Search for the cell housing the specified text and yield its [x, y] center coordinate. 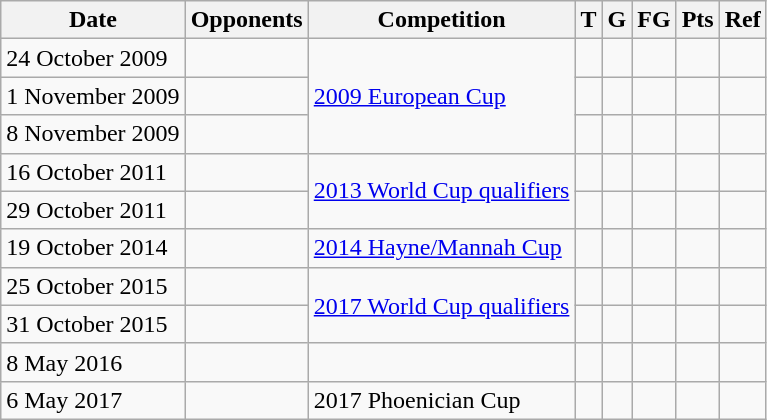
19 October 2014 [93, 248]
2013 World Cup qualifiers [442, 191]
16 October 2011 [93, 172]
1 November 2009 [93, 96]
FG [654, 20]
T [588, 20]
Competition [442, 20]
2017 World Cup qualifiers [442, 305]
Opponents [246, 20]
Ref [742, 20]
24 October 2009 [93, 58]
31 October 2015 [93, 324]
2014 Hayne/Mannah Cup [442, 248]
2009 European Cup [442, 96]
25 October 2015 [93, 286]
2017 Phoenician Cup [442, 400]
8 May 2016 [93, 362]
Pts [698, 20]
6 May 2017 [93, 400]
8 November 2009 [93, 134]
Date [93, 20]
G [617, 20]
29 October 2011 [93, 210]
